Output the (x, y) coordinate of the center of the cell containing the given text.  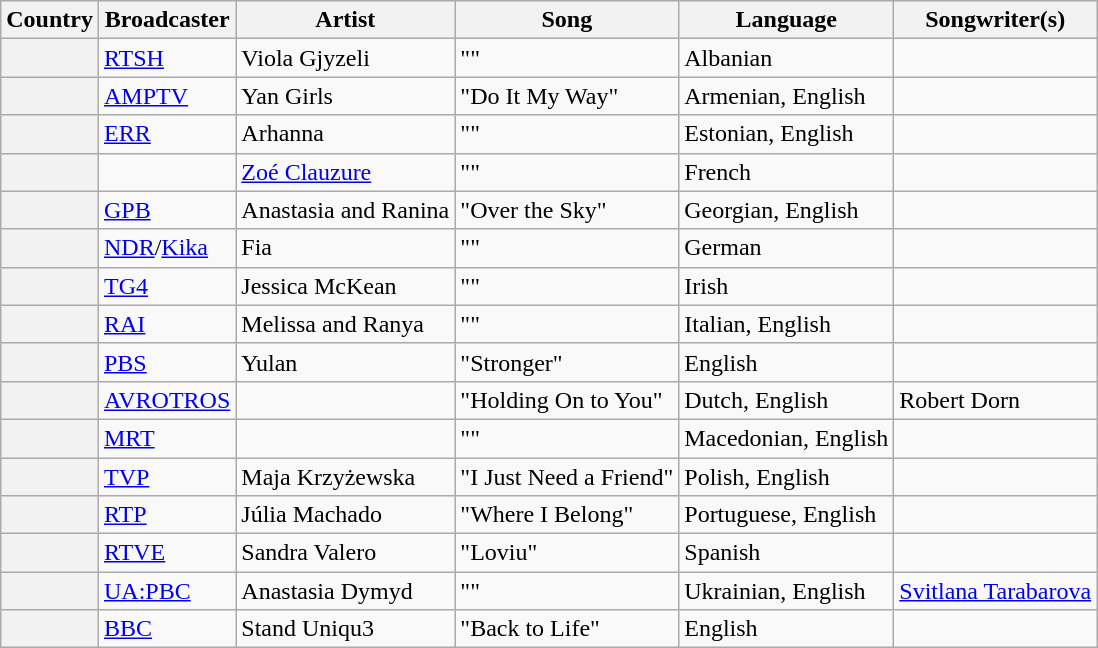
RTSH (166, 58)
Broadcaster (166, 20)
Armenian, English (786, 96)
Anastasia Dymyd (346, 591)
AVROTROS (166, 400)
UA:PBC (166, 591)
Sandra Valero (346, 553)
Stand Uniqu3 (346, 629)
"Where I Belong" (567, 515)
Spanish (786, 553)
Yan Girls (346, 96)
PBS (166, 362)
Irish (786, 286)
French (786, 172)
Maja Krzyżewska (346, 477)
GPB (166, 210)
Italian, English (786, 324)
Yulan (346, 362)
Albanian (786, 58)
Fia (346, 248)
Júlia Machado (346, 515)
Song (567, 20)
Polish, English (786, 477)
Arhanna (346, 134)
ERR (166, 134)
RTP (166, 515)
Dutch, English (786, 400)
"I Just Need a Friend" (567, 477)
"Back to Life" (567, 629)
"Stronger" (567, 362)
"Do It My Way" (567, 96)
RTVE (166, 553)
Jessica McKean (346, 286)
Language (786, 20)
Melissa and Ranya (346, 324)
Ukrainian, English (786, 591)
Anastasia and Ranina (346, 210)
MRT (166, 438)
"Over the Sky" (567, 210)
German (786, 248)
Viola Gjyzeli (346, 58)
Robert Dorn (996, 400)
Country (50, 20)
TVP (166, 477)
Artist (346, 20)
"Holding On to You" (567, 400)
BBC (166, 629)
Zoé Clauzure (346, 172)
RAI (166, 324)
Georgian, English (786, 210)
Svitlana Tarabarova (996, 591)
"Loviu" (567, 553)
Macedonian, English (786, 438)
TG4 (166, 286)
AMPTV (166, 96)
Estonian, English (786, 134)
NDR/Kika (166, 248)
Portuguese, English (786, 515)
Songwriter(s) (996, 20)
